Find where the given text appears and provide that cell's center as [x, y] coordinate. 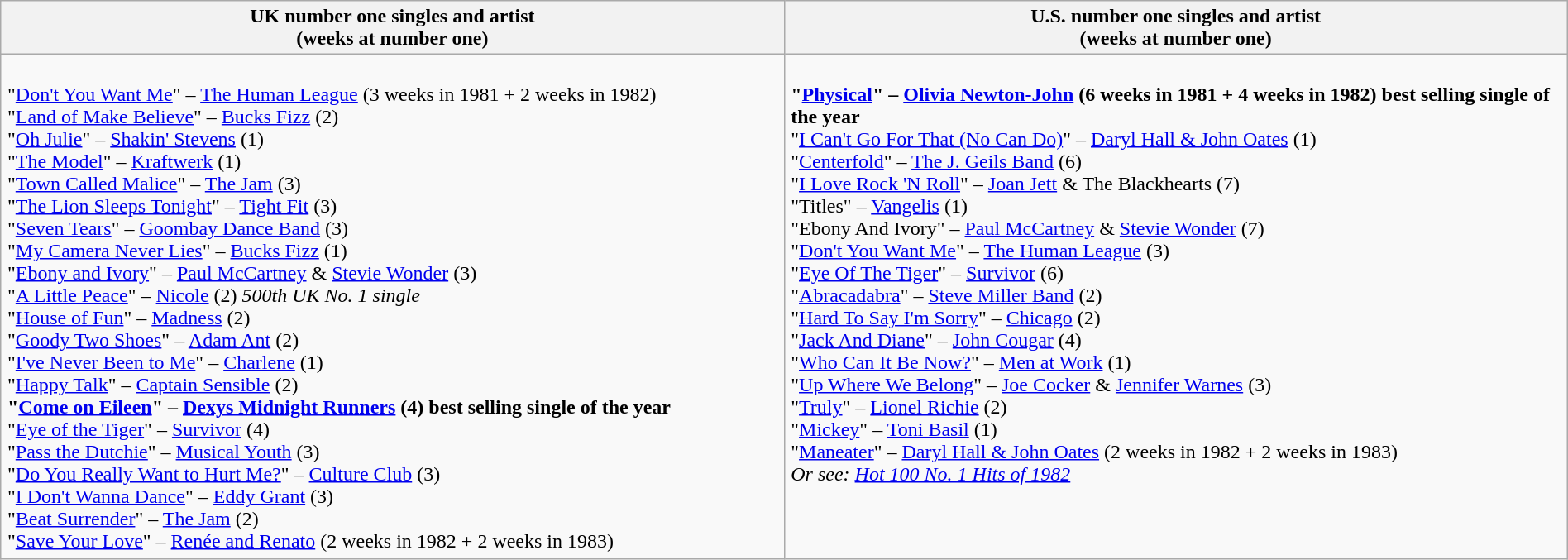
UK number one singles and artist(weeks at number one) [392, 28]
U.S. number one singles and artist(weeks at number one) [1176, 28]
